From the cell containing the given text, extract its center point as [X, Y] coordinate. 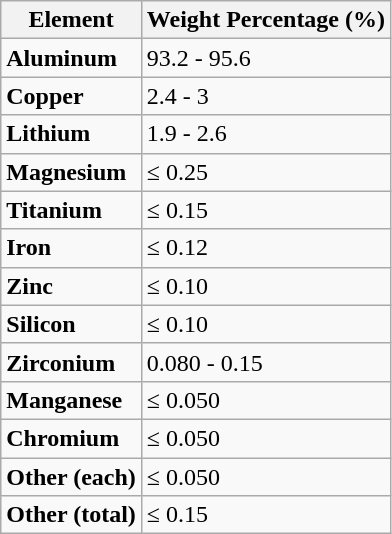
Other (each) [72, 477]
Element [72, 20]
Other (total) [72, 515]
0.080 - 0.15 [266, 362]
Iron [72, 248]
Zinc [72, 286]
Manganese [72, 400]
Copper [72, 96]
≤ 0.12 [266, 248]
2.4 - 3 [266, 96]
Weight Percentage (%) [266, 20]
93.2 - 95.6 [266, 58]
Lithium [72, 134]
Magnesium [72, 172]
1.9 - 2.6 [266, 134]
Zirconium [72, 362]
≤ 0.25 [266, 172]
Silicon [72, 324]
Aluminum [72, 58]
Titanium [72, 210]
Chromium [72, 438]
